Determine the (X, Y) coordinate at the center of the cell enclosing the given text.  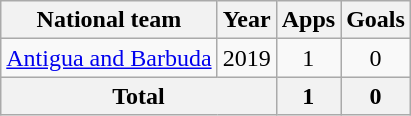
Apps (308, 20)
Antigua and Barbuda (109, 58)
National team (109, 20)
Year (246, 20)
Total (138, 96)
2019 (246, 58)
Goals (376, 20)
